Detect which cell encompasses the target text, then output its [X, Y] center coordinate. 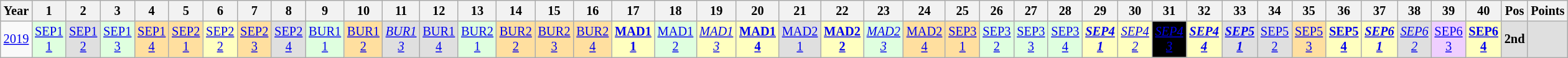
40 [1483, 11]
37 [1379, 11]
BUR12 [363, 39]
17 [633, 11]
38 [1415, 11]
11 [401, 11]
32 [1205, 11]
SEP41 [1100, 39]
16 [592, 11]
MAD24 [925, 39]
MAD11 [633, 39]
SEP44 [1205, 39]
36 [1344, 11]
SEP64 [1483, 39]
SEP11 [49, 39]
22 [842, 11]
SEP51 [1239, 39]
5 [185, 11]
SEP43 [1170, 39]
SEP54 [1344, 39]
MAD23 [884, 39]
9 [325, 11]
3 [117, 11]
SEP42 [1135, 39]
28 [1065, 11]
BUR24 [592, 39]
Year [16, 11]
4 [152, 11]
MAD22 [842, 39]
Points [1547, 11]
SEP52 [1274, 39]
SEP12 [83, 39]
MAD12 [676, 39]
2 [83, 11]
SEP63 [1449, 39]
SEP34 [1065, 39]
30 [1135, 11]
BUR23 [554, 39]
SEP13 [117, 39]
15 [554, 11]
12 [439, 11]
39 [1449, 11]
26 [997, 11]
31 [1170, 11]
SEP14 [152, 39]
21 [800, 11]
SEP22 [220, 39]
SEP32 [997, 39]
MAD13 [716, 39]
13 [477, 11]
34 [1274, 11]
14 [516, 11]
2019 [16, 39]
35 [1309, 11]
BUR14 [439, 39]
24 [925, 11]
18 [676, 11]
33 [1239, 11]
SEP31 [962, 39]
2nd [1514, 39]
Pos [1514, 11]
SEP61 [1379, 39]
23 [884, 11]
7 [254, 11]
20 [758, 11]
27 [1030, 11]
10 [363, 11]
BUR22 [516, 39]
SEP23 [254, 39]
25 [962, 11]
SEP24 [289, 39]
BUR13 [401, 39]
8 [289, 11]
SEP21 [185, 39]
1 [49, 11]
BUR11 [325, 39]
MAD14 [758, 39]
6 [220, 11]
MAD21 [800, 39]
BUR21 [477, 39]
SEP33 [1030, 39]
SEP53 [1309, 39]
SEP62 [1415, 39]
29 [1100, 11]
19 [716, 11]
